Capture the cell that displays the provided text and extract its (x, y) central coordinate. 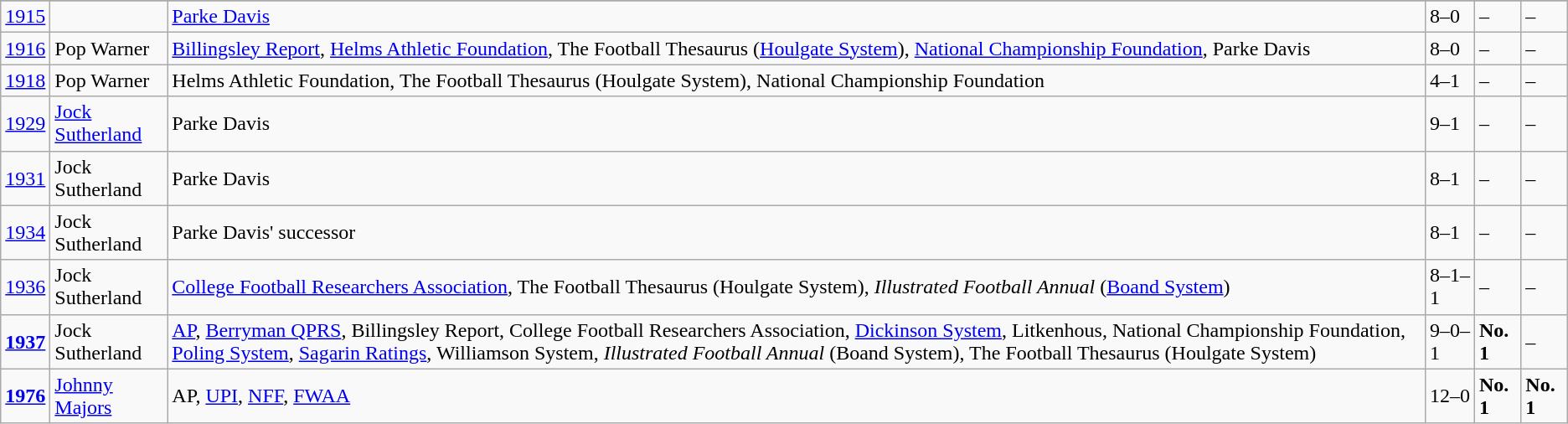
8–1–1 (1449, 287)
4–1 (1449, 80)
Helms Athletic Foundation, The Football Thesaurus (Houlgate System), National Championship Foundation (797, 80)
1931 (25, 178)
College Football Researchers Association, The Football Thesaurus (Houlgate System), Illustrated Football Annual (Boand System) (797, 287)
1916 (25, 49)
Billingsley Report, Helms Athletic Foundation, The Football Thesaurus (Houlgate System), National Championship Foundation, Parke Davis (797, 49)
1936 (25, 287)
1937 (25, 342)
Johnny Majors (109, 396)
1934 (25, 233)
1918 (25, 80)
Parke Davis' successor (797, 233)
12–0 (1449, 396)
AP, UPI, NFF, FWAA (797, 396)
9–0–1 (1449, 342)
1976 (25, 396)
1915 (25, 17)
9–1 (1449, 124)
1929 (25, 124)
